Capture the cell that displays the provided text and extract its (x, y) central coordinate. 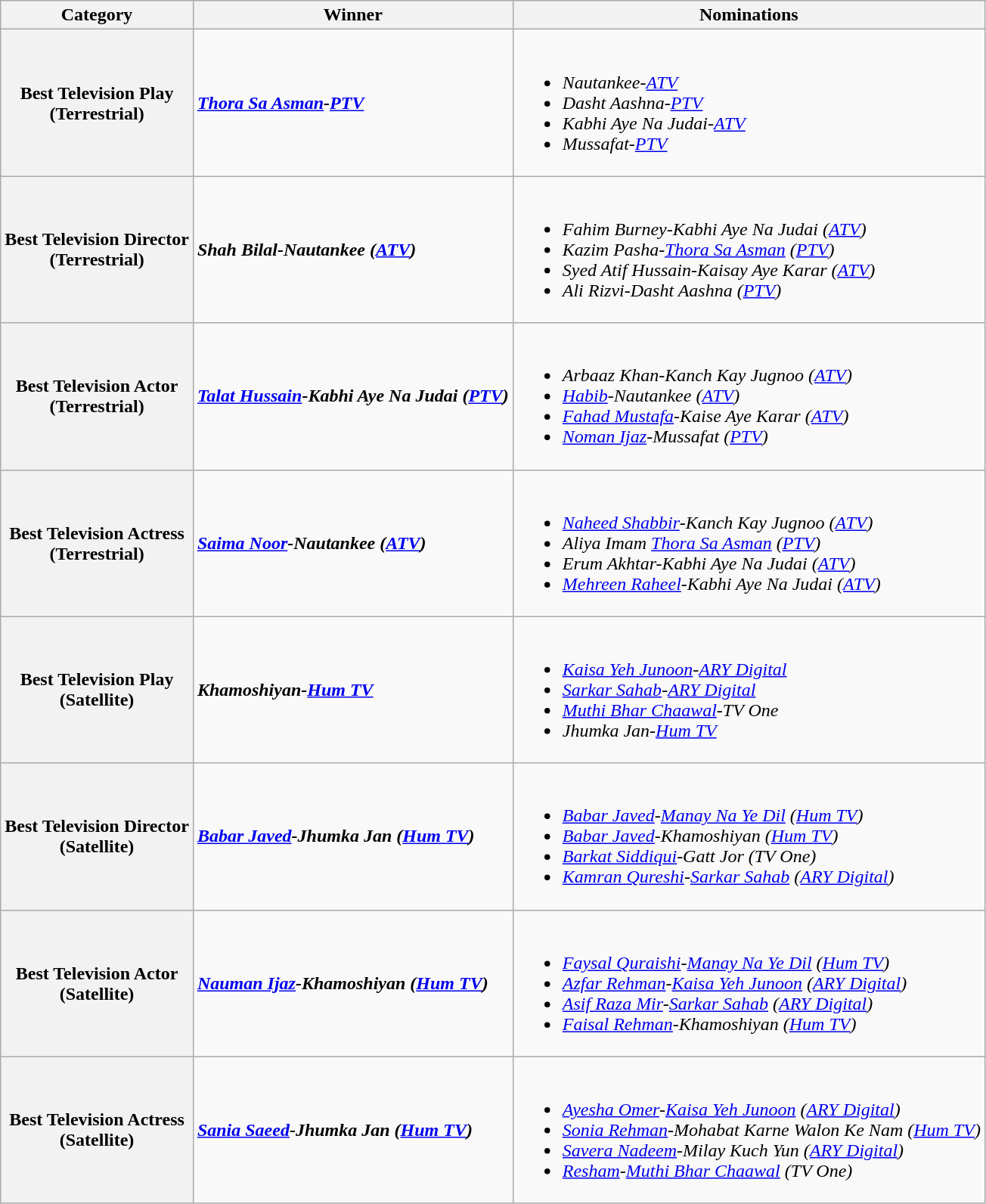
Category (97, 15)
Best Television Actress(Terrestrial) (97, 543)
Best Television Play(Satellite) (97, 690)
Nautankee-ATVDasht Aashna-PTVKabhi Aye Na Judai-ATVMussafat-PTV (749, 103)
Shah Bilal-Nautankee (ATV) (352, 250)
Arbaaz Khan-Kanch Kay Jugnoo (ATV)Habib-Nautankee (ATV)Fahad Mustafa-Kaise Aye Karar (ATV)Noman Ijaz-Mussafat (PTV) (749, 396)
Thora Sa Asman-PTV (352, 103)
Winner (352, 15)
Nominations (749, 15)
Babar Javed-Manay Na Ye Dil (Hum TV)Babar Javed-Khamoshiyan (Hum TV)Barkat Siddiqui-Gatt Jor (TV One)Kamran Qureshi-Sarkar Sahab (ARY Digital) (749, 836)
Sania Saeed-Jhumka Jan (Hum TV) (352, 1130)
Best Television Actress(Satellite) (97, 1130)
Best Television Director(Terrestrial) (97, 250)
Best Television Actor(Satellite) (97, 983)
Best Television Director (Satellite) (97, 836)
Babar Javed-Jhumka Jan (Hum TV) (352, 836)
Saima Noor-Nautankee (ATV) (352, 543)
Nauman Ijaz-Khamoshiyan (Hum TV) (352, 983)
Khamoshiyan-Hum TV (352, 690)
Best Television Actor(Terrestrial) (97, 396)
Talat Hussain-Kabhi Aye Na Judai (PTV) (352, 396)
Kaisa Yeh Junoon-ARY DigitalSarkar Sahab-ARY DigitalMuthi Bhar Chaawal-TV OneJhumka Jan-Hum TV (749, 690)
Fahim Burney-Kabhi Aye Na Judai (ATV)Kazim Pasha-Thora Sa Asman (PTV)Syed Atif Hussain-Kaisay Aye Karar (ATV)Ali Rizvi-Dasht Aashna (PTV) (749, 250)
Best Television Play(Terrestrial) (97, 103)
Naheed Shabbir-Kanch Kay Jugnoo (ATV)Aliya Imam Thora Sa Asman (PTV)Erum Akhtar-Kabhi Aye Na Judai (ATV)Mehreen Raheel-Kabhi Aye Na Judai (ATV) (749, 543)
